Scan for the cell matching the given text and deliver its [x, y] coordinate at center. 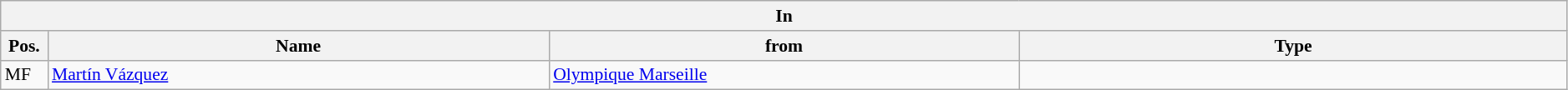
Type [1293, 46]
Name [298, 46]
from [784, 46]
MF [24, 75]
Martín Vázquez [298, 75]
In [784, 16]
Pos. [24, 46]
Olympique Marseille [784, 75]
